Scan for the cell matching the given text and deliver its [X, Y] coordinate at center. 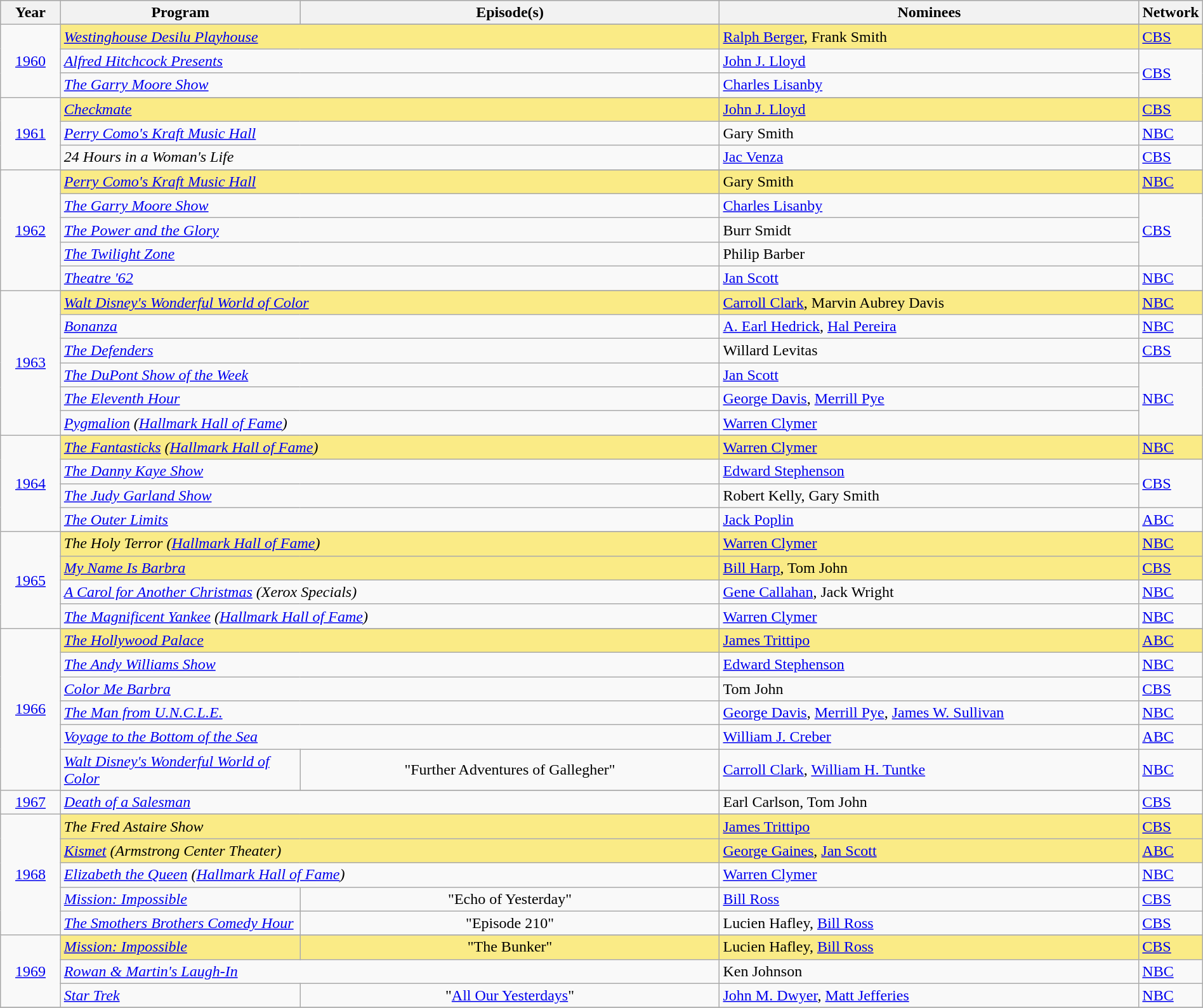
The Judy Garland Show [390, 495]
The Danny Kaye Show [390, 471]
Network [1171, 13]
Death of a Salesman [390, 802]
A. Earl Hedrick, Hal Pereira [929, 327]
The Andy Williams Show [390, 664]
1960 [30, 61]
The Fred Astaire Show [390, 827]
Ralph Berger, Frank Smith [929, 37]
Earl Carlson, Tom John [929, 802]
1966 [30, 709]
1965 [30, 580]
Willard Levitas [929, 351]
1968 [30, 875]
1963 [30, 363]
Jack Poplin [929, 520]
"Further Adventures of Gallegher" [510, 770]
Gene Callahan, Jack Wright [929, 592]
Ken Johnson [929, 971]
The Holy Terror (Hallmark Hall of Fame) [390, 544]
William J. Creber [929, 737]
The DuPont Show of the Week [390, 375]
The Man from U.N.C.L.E. [390, 713]
The Smothers Brothers Comedy Hour [180, 923]
The Eleventh Hour [390, 399]
1967 [30, 802]
Rowan & Martin's Laugh-In [390, 971]
Star Trek [180, 995]
Episode(s) [510, 13]
The Hollywood Palace [390, 640]
Bill Ross [929, 899]
1961 [30, 133]
24 Hours in a Woman's Life [390, 157]
1969 [30, 971]
Jac Venza [929, 157]
Pygmalion (Hallmark Hall of Fame) [390, 423]
Elizabeth the Queen (Hallmark Hall of Fame) [390, 875]
Theatre '62 [390, 278]
Bonanza [390, 327]
John M. Dwyer, Matt Jefferies [929, 995]
Year [30, 13]
1962 [30, 230]
Voyage to the Bottom of the Sea [390, 737]
The Outer Limits [390, 520]
Color Me Barbra [390, 688]
Westinghouse Desilu Playhouse [390, 37]
1964 [30, 483]
Program [180, 13]
Carroll Clark, Marvin Aubrey Davis [929, 303]
Kismet (Armstrong Center Theater) [390, 851]
My Name Is Barbra [390, 568]
Nominees [929, 13]
Checkmate [390, 109]
Carroll Clark, William H. Tuntke [929, 770]
The Fantasticks (Hallmark Hall of Fame) [390, 447]
"Episode 210" [510, 923]
"All Our Yesterdays" [510, 995]
Burr Smidt [929, 230]
Tom John [929, 688]
George Gaines, Jan Scott [929, 851]
The Twilight Zone [390, 254]
George Davis, Merrill Pye, James W. Sullivan [929, 713]
"Echo of Yesterday" [510, 899]
"The Bunker" [510, 947]
The Magnificent Yankee (Hallmark Hall of Fame) [390, 616]
Philip Barber [929, 254]
The Power and the Glory [390, 230]
Robert Kelly, Gary Smith [929, 495]
Alfred Hitchcock Presents [390, 61]
A Carol for Another Christmas (Xerox Specials) [390, 592]
Bill Harp, Tom John [929, 568]
George Davis, Merrill Pye [929, 399]
The Defenders [390, 351]
